Output the (X, Y) coordinate of the center of the cell containing the given text.  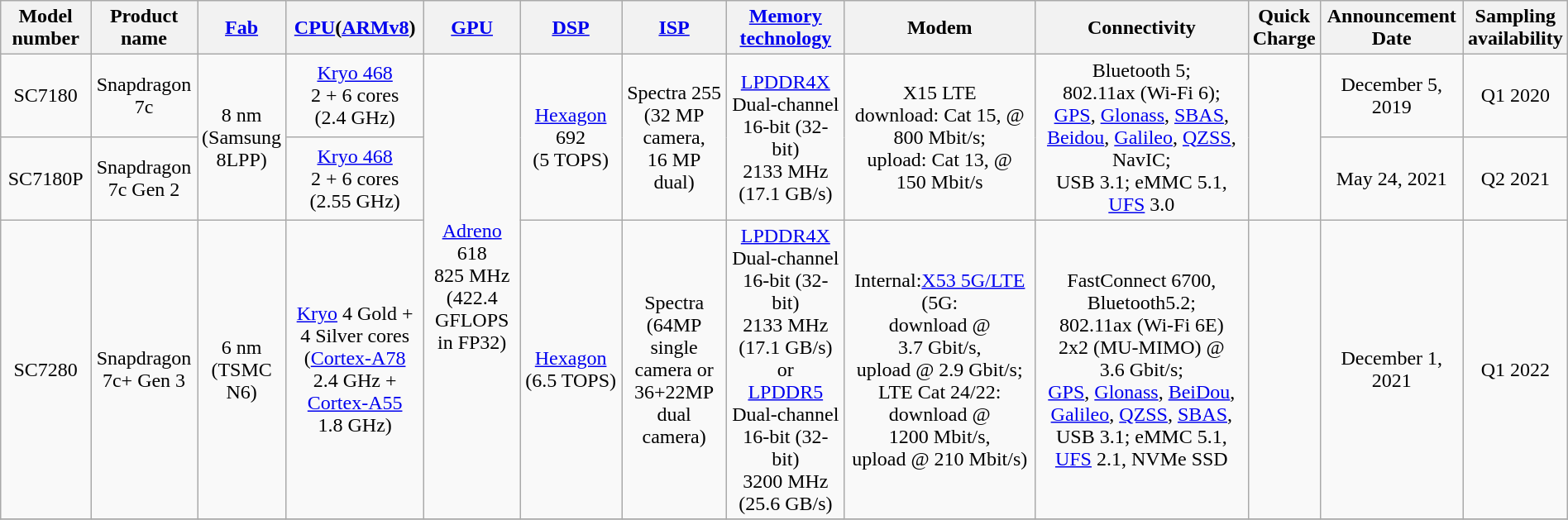
Kryo 4682 + 6 cores(2.55 GHz) (356, 179)
Snapdragon 7c (144, 96)
LPDDR4XDual-channel 16-bit (32-bit)2133 MHz (17.1 GB/s) orLPDDR5Dual-channel 16-bit (32-bit)3200 MHz (25.6 GB/s) (786, 370)
Modem (939, 28)
GPU (472, 28)
LPDDR4XDual-channel 16-bit (32-bit)2133 MHz(17.1 GB/s) (786, 137)
DSP (571, 28)
Hexagon 692(5 TOPS) (571, 137)
Spectra(64MP single camera or36+22MP dual camera) (675, 370)
SC7180P (46, 179)
SC7180 (46, 96)
8 nm(Samsung8LPP) (241, 137)
December 5, 2019 (1391, 96)
6 nm(TSMCN6) (241, 370)
Memorytechnology (786, 28)
Product name (144, 28)
QuickCharge (1284, 28)
Internal:X53 5G/LTE (5G:download @ 3.7 Gbit/s,upload @ 2.9 Gbit/s;LTE Cat 24/22:download @ 1200 Mbit/s,upload @ 210 Mbit/s) (939, 370)
Kryo 4 Gold +4 Silver cores(Cortex-A78 2.4 GHz +Cortex-A55 1.8 GHz) (356, 370)
Spectra 255(32 MP camera, 16 MP dual) (675, 137)
Snapdragon7c Gen 2 (144, 179)
Announcement Date (1391, 28)
Bluetooth 5;802.11ax (Wi-Fi 6);GPS, Glonass, SBAS, Beidou, Galileo, QZSS, NavIC;USB 3.1; eMMC 5.1, UFS 3.0 (1141, 137)
Q1 2020 (1515, 96)
May 24, 2021 (1391, 179)
SC7280 (46, 370)
Model number (46, 28)
Fab (241, 28)
Hexagon(6.5 TOPS) (571, 370)
X15 LTEdownload: Cat 15, @ 800 Mbit/s;upload: Cat 13, @ 150 Mbit/s (939, 137)
Adreno 618 825 MHz(422.4 GFLOPSin FP32) (472, 287)
Snapdragon7c+ Gen 3 (144, 370)
Q2 2021 (1515, 179)
Connectivity (1141, 28)
ISP (675, 28)
Q1 2022 (1515, 370)
December 1, 2021 (1391, 370)
Samplingavailability (1515, 28)
CPU(ARMv8) (356, 28)
Kryo 4682 + 6 cores(2.4 GHz) (356, 96)
